Return (X, Y) of the center of cell containing provided text 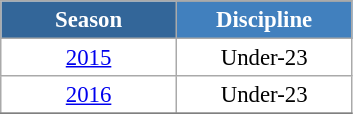
Discipline (264, 20)
2016 (89, 95)
Season (89, 20)
2015 (89, 58)
